Determine the [X, Y] coordinate at the center of the cell enclosing the given text.  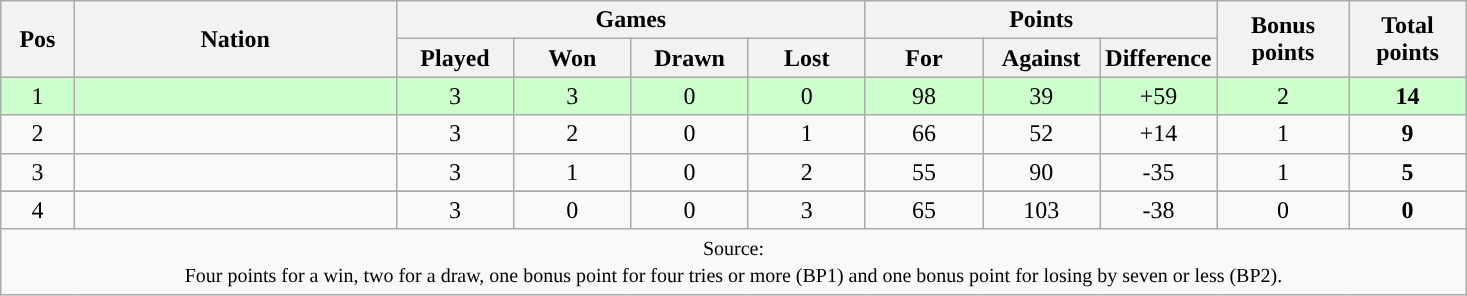
-35 [1158, 172]
Bonuspoints [1283, 39]
55 [924, 172]
14 [1408, 96]
Pos [38, 39]
52 [1042, 134]
Against [1042, 58]
Difference [1158, 58]
Games [630, 20]
Points [1041, 20]
Won [572, 58]
66 [924, 134]
65 [924, 210]
39 [1042, 96]
9 [1408, 134]
For [924, 58]
103 [1042, 210]
+14 [1158, 134]
Source: Four points for a win, two for a draw, one bonus point for four tries or more (BP1) and one bonus point for losing by seven or less (BP2). [734, 262]
Lost [806, 58]
-38 [1158, 210]
4 [38, 210]
+59 [1158, 96]
Nation [235, 39]
90 [1042, 172]
5 [1408, 172]
Played [454, 58]
Totalpoints [1408, 39]
98 [924, 96]
Drawn [690, 58]
